Determine the (X, Y) coordinate at the center of the cell enclosing the given text.  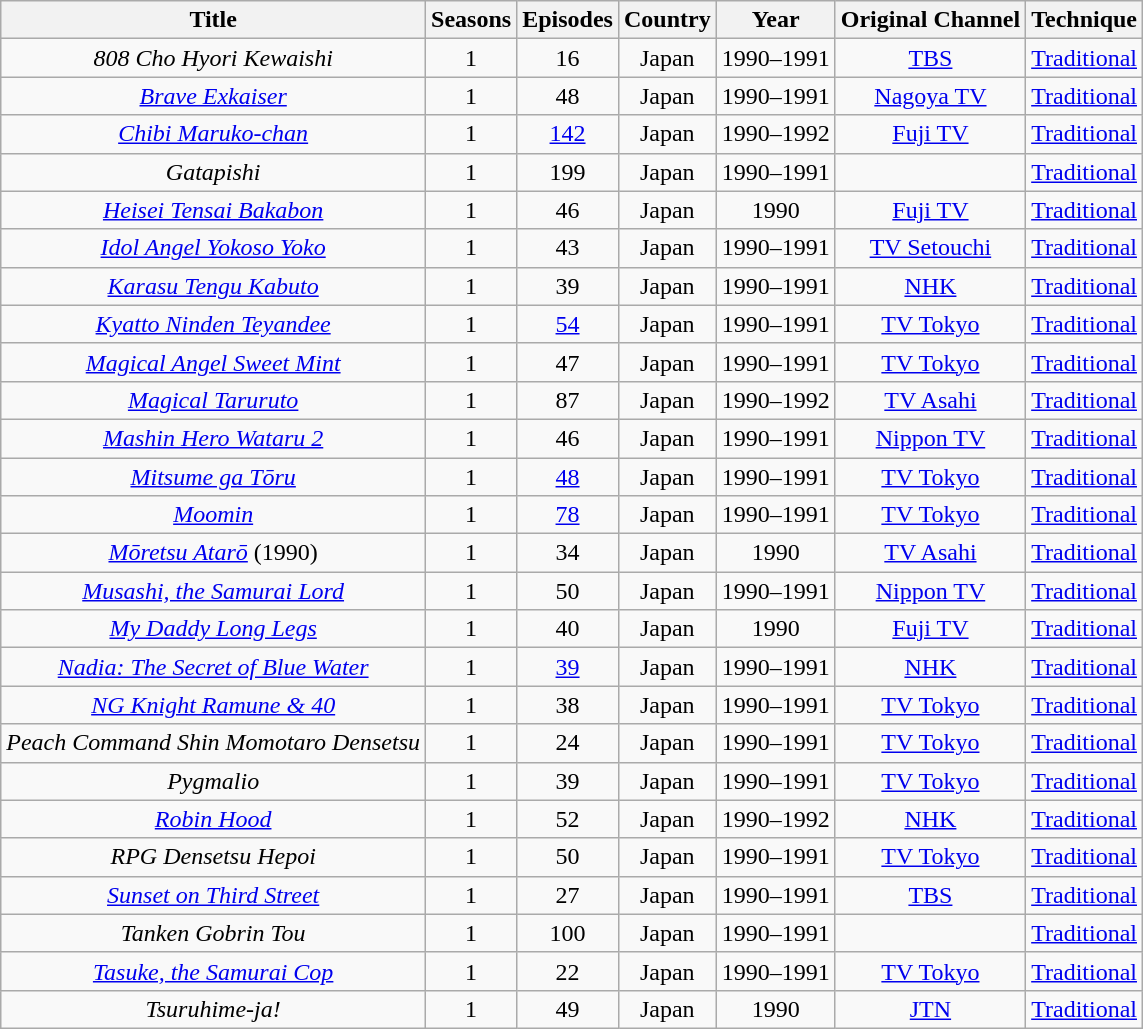
16 (568, 58)
Chibi Maruko-chan (214, 134)
Technique (1084, 20)
27 (568, 895)
My Daddy Long Legs (214, 629)
199 (568, 172)
Musashi, the Samurai Lord (214, 591)
Nagoya TV (930, 96)
Original Channel (930, 20)
JTN (930, 1009)
Episodes (568, 20)
Tanken Gobrin Tou (214, 933)
Year (776, 20)
87 (568, 400)
Mōretsu Atarō (1990) (214, 553)
RPG Densetsu Hepoi (214, 857)
Tsuruhime-ja! (214, 1009)
Peach Command Shin Momotaro Densetsu (214, 743)
100 (568, 933)
Mashin Hero Wataru 2 (214, 438)
Heisei Tensai Bakabon (214, 210)
Gatapishi (214, 172)
Magical Angel Sweet Mint (214, 362)
Brave Exkaiser (214, 96)
52 (568, 819)
Karasu Tengu Kabuto (214, 286)
Pygmalio (214, 781)
Moomin (214, 515)
38 (568, 705)
47 (568, 362)
Magical Taruruto (214, 400)
Idol Angel Yokoso Yoko (214, 248)
Tasuke, the Samurai Cop (214, 971)
24 (568, 743)
Country (667, 20)
43 (568, 248)
Kyatto Ninden Teyandee (214, 324)
Robin Hood (214, 819)
Seasons (472, 20)
22 (568, 971)
Sunset on Third Street (214, 895)
78 (568, 515)
40 (568, 629)
TV Setouchi (930, 248)
49 (568, 1009)
Title (214, 20)
Nadia: The Secret of Blue Water (214, 667)
Mitsume ga Tōru (214, 477)
808 Cho Hyori Kewaishi (214, 58)
142 (568, 134)
NG Knight Ramune & 40 (214, 705)
54 (568, 324)
34 (568, 553)
